Locate the cell with the specified text and output its [x, y] center coordinate. 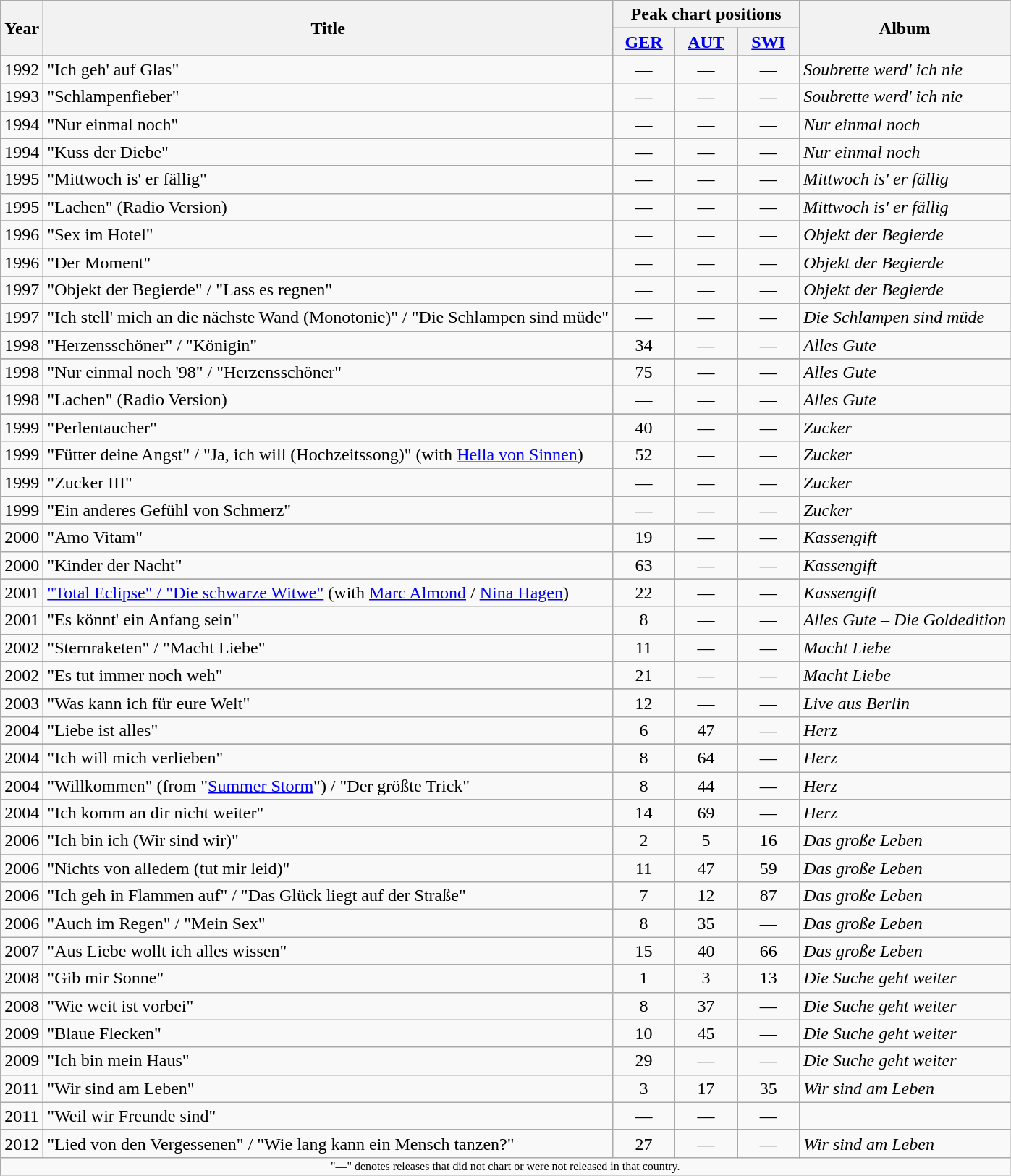
Peak chart positions [706, 14]
64 [706, 758]
"Sternraketen" / "Macht Liebe" [329, 648]
Live aus Berlin [905, 703]
7 [644, 896]
"Zucker III" [329, 483]
"Es tut immer noch weh" [329, 675]
"Ich komm an dir nicht weiter" [329, 813]
19 [644, 538]
2012 [22, 1143]
"Auch im Regen" / "Mein Sex" [329, 923]
"—" denotes releases that did not chart or were not released in that country. [505, 1166]
"Ich will mich verlieben" [329, 758]
"Weil wir Freunde sind" [329, 1116]
29 [644, 1061]
"Kuss der Diebe" [329, 152]
"Ich bin ich (Wir sind wir)" [329, 841]
"Wir sind am Leben" [329, 1088]
"Fütter deine Angst" / "Ja, ich will (Hochzeitssong)" (with Hella von Sinnen) [329, 455]
14 [644, 813]
"Gib mir Sonne" [329, 978]
AUT [706, 42]
"Willkommen" (from "Summer Storm") / "Der größte Trick" [329, 785]
"Ich geh in Flammen auf" / "Das Glück liegt auf der Straße" [329, 896]
"Sex im Hotel" [329, 234]
75 [644, 373]
Alles Gute – Die Goldedition [905, 620]
Title [329, 28]
27 [644, 1143]
15 [644, 951]
"Blaue Flecken" [329, 1033]
"Ich geh' auf Glas" [329, 69]
1993 [22, 97]
1 [644, 978]
GER [644, 42]
"Nichts von alledem (tut mir leid)" [329, 868]
63 [644, 565]
22 [644, 593]
5 [706, 841]
10 [644, 1033]
"Total Eclipse" / "Die schwarze Witwe" (with Marc Almond / Nina Hagen) [329, 593]
"Kinder der Nacht" [329, 565]
34 [644, 345]
"Amo Vitam" [329, 538]
"Der Moment" [329, 262]
52 [644, 455]
44 [706, 785]
2 [644, 841]
6 [644, 730]
37 [706, 1006]
"Nur einmal noch" [329, 124]
66 [769, 951]
"Was kann ich für eure Welt" [329, 703]
2003 [22, 703]
"Ich bin mein Haus" [329, 1061]
Year [22, 28]
"Lied von den Vergessenen" / "Wie lang kann ein Mensch tanzen?" [329, 1143]
69 [706, 813]
17 [706, 1088]
"Nur einmal noch '98" / "Herzensschöner" [329, 373]
"Herzensschöner" / "Königin" [329, 345]
13 [769, 978]
"Mittwoch is' er fällig" [329, 179]
"Schlampenfieber" [329, 97]
Die Schlampen sind müde [905, 317]
"Ein anderes Gefühl von Schmerz" [329, 510]
87 [769, 896]
"Wie weit ist vorbei" [329, 1006]
Album [905, 28]
SWI [769, 42]
16 [769, 841]
"Perlentaucher" [329, 428]
45 [706, 1033]
"Aus Liebe wollt ich alles wissen" [329, 951]
"Objekt der Begierde" / "Lass es regnen" [329, 289]
"Ich stell' mich an die nächste Wand (Monotonie)" / "Die Schlampen sind müde" [329, 317]
2007 [22, 951]
1992 [22, 69]
"Liebe ist alles" [329, 730]
"Es könnt' ein Anfang sein" [329, 620]
21 [644, 675]
59 [769, 868]
